Provide the [X, Y] coordinate of the cell's center where the given text is located.  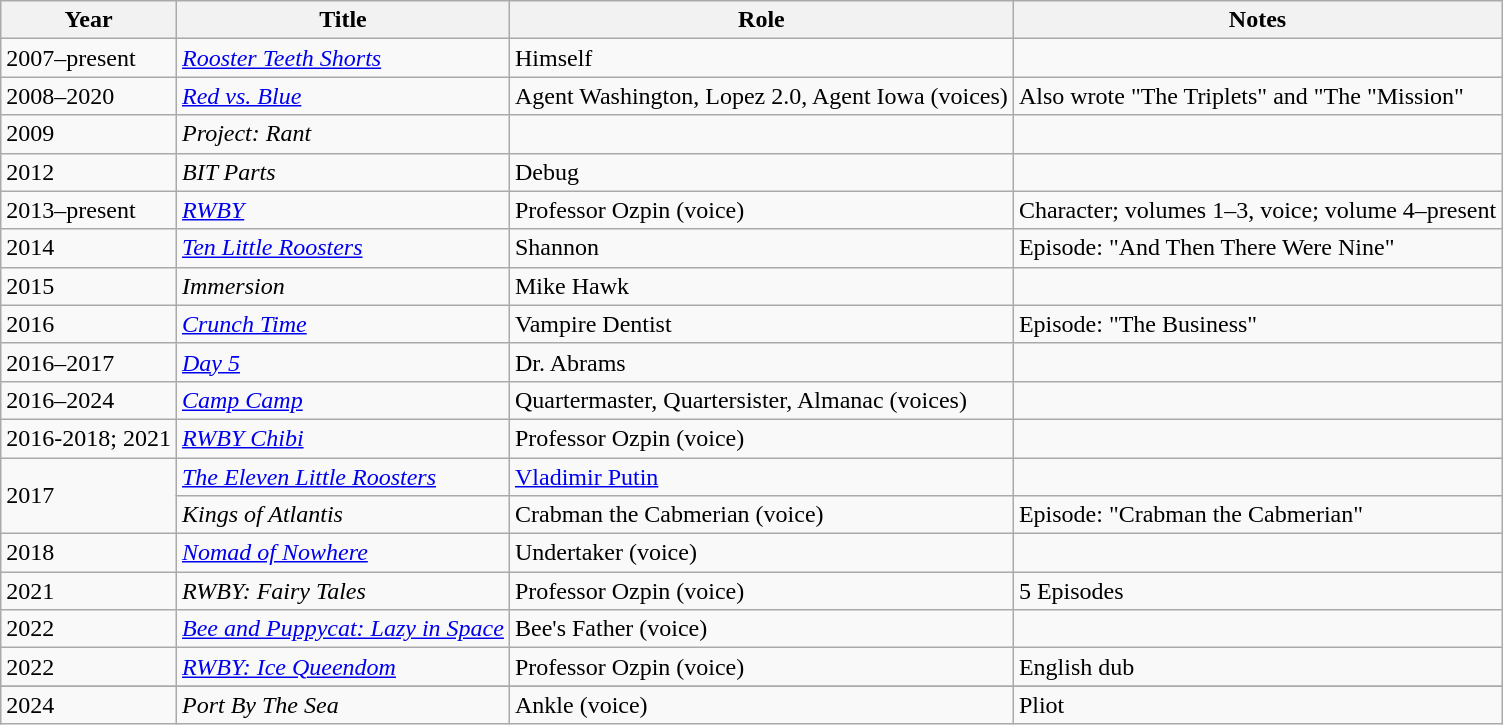
Character; volumes 1–3, voice; volume 4–present [1257, 210]
2015 [89, 286]
RWBY [342, 210]
Himself [761, 58]
Dr. Abrams [761, 362]
RWBY: Fairy Tales [342, 591]
Day 5 [342, 362]
Episode: "The Business" [1257, 324]
Ten Little Roosters [342, 248]
2018 [89, 553]
Immersion [342, 286]
2016-2018; 2021 [89, 438]
2016–2024 [89, 400]
2009 [89, 134]
Quartermaster, Quartersister, Almanac (voices) [761, 400]
RWBY: Ice Queendom [342, 667]
Nomad of Nowhere [342, 553]
5 Episodes [1257, 591]
2008–2020 [89, 96]
2017 [89, 496]
2024 [89, 705]
Year [89, 20]
Kings of Atlantis [342, 515]
Mike Hawk [761, 286]
Port By The Sea [342, 705]
Also wrote "The Triplets" and "The "Mission" [1257, 96]
Project: Rant [342, 134]
Episode: "And Then There Were Nine" [1257, 248]
Crunch Time [342, 324]
Red vs. Blue [342, 96]
Bee and Puppycat: Lazy in Space [342, 629]
Rooster Teeth Shorts [342, 58]
Role [761, 20]
Undertaker (voice) [761, 553]
Pliot [1257, 705]
BIT Parts [342, 172]
The Eleven Little Roosters [342, 477]
2012 [89, 172]
Crabman the Cabmerian (voice) [761, 515]
Episode: "Crabman the Cabmerian" [1257, 515]
Notes [1257, 20]
Shannon [761, 248]
Vampire Dentist [761, 324]
Agent Washington, Lopez 2.0, Agent Iowa (voices) [761, 96]
2021 [89, 591]
2013–present [89, 210]
Camp Camp [342, 400]
2007–present [89, 58]
Vladimir Putin [761, 477]
2014 [89, 248]
Bee's Father (voice) [761, 629]
RWBY Chibi [342, 438]
2016–2017 [89, 362]
Ankle (voice) [761, 705]
Debug [761, 172]
Title [342, 20]
2016 [89, 324]
English dub [1257, 667]
